Search for the cell housing the specified text and yield its [x, y] center coordinate. 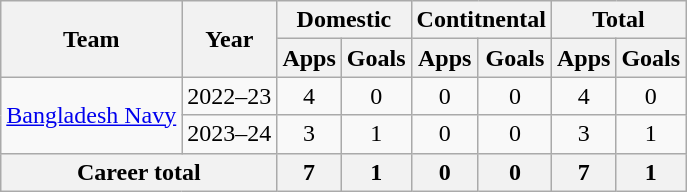
Career total [139, 172]
Year [230, 39]
2023–24 [230, 134]
Bangladesh Navy [92, 115]
Total [618, 20]
2022–23 [230, 96]
Contitnental [481, 20]
Domestic [344, 20]
Team [92, 39]
